Output the [X, Y] coordinate of the center of the cell containing the given text.  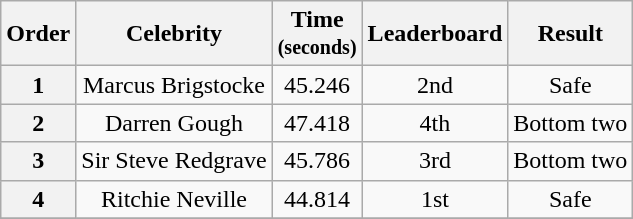
45.246 [317, 85]
4 [38, 199]
1 [38, 85]
3rd [435, 161]
Order [38, 34]
2 [38, 123]
2nd [435, 85]
Ritchie Neville [174, 199]
47.418 [317, 123]
3 [38, 161]
Leaderboard [435, 34]
Marcus Brigstocke [174, 85]
1st [435, 199]
Darren Gough [174, 123]
Time(seconds) [317, 34]
Sir Steve Redgrave [174, 161]
Celebrity [174, 34]
4th [435, 123]
44.814 [317, 199]
45.786 [317, 161]
Result [570, 34]
